Determine the [X, Y] coordinate at the center of the cell enclosing the given text.  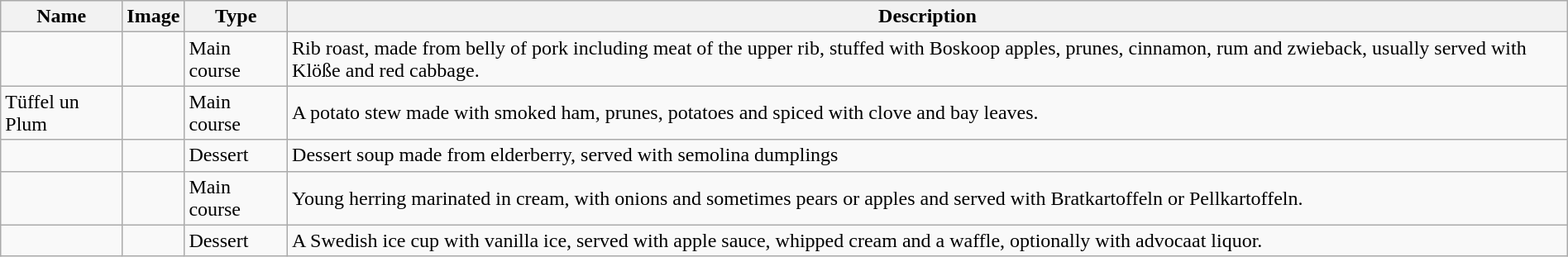
Description [928, 17]
A Swedish ice cup with vanilla ice, served with apple sauce, whipped cream and a waffle, optionally with advocaat liquor. [928, 240]
A potato stew made with smoked ham, prunes, potatoes and spiced with clove and bay leaves. [928, 112]
Name [61, 17]
Young herring marinated in cream, with onions and sometimes pears or apples and served with Bratkartoffeln or Pellkartoffeln. [928, 198]
Image [154, 17]
Dessert soup made from elderberry, served with semolina dumplings [928, 155]
Tüffel un Plum [61, 112]
Type [237, 17]
